Locate the cell with the specified text and output its [x, y] center coordinate. 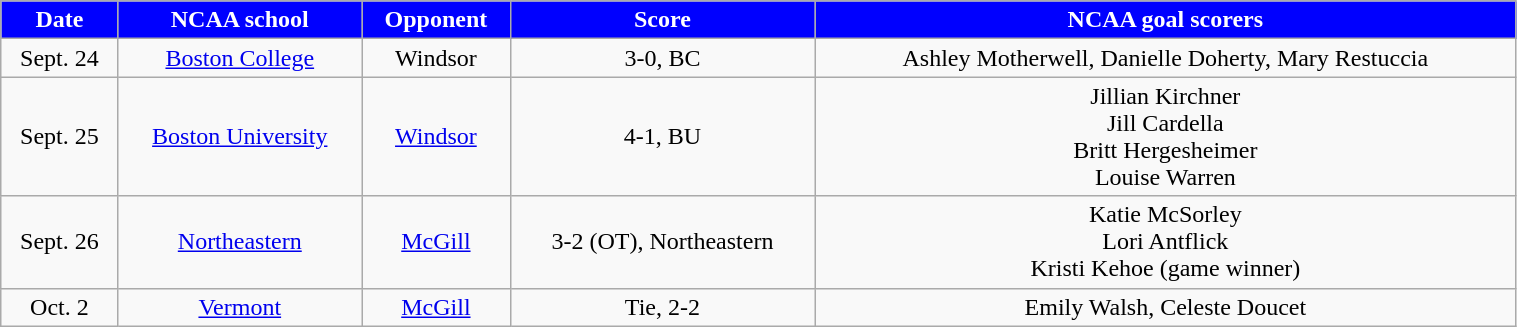
3-0, BC [662, 58]
Oct. 2 [60, 307]
Jillian KirchnerJill CardellaBritt HergesheimerLouise Warren [1166, 136]
NCAA school [240, 20]
Katie McSorleyLori AntflickKristi Kehoe (game winner) [1166, 242]
Sept. 25 [60, 136]
Northeastern [240, 242]
Opponent [436, 20]
Score [662, 20]
NCAA goal scorers [1166, 20]
Boston University [240, 136]
3-2 (OT), Northeastern [662, 242]
Vermont [240, 307]
Date [60, 20]
Emily Walsh, Celeste Doucet [1166, 307]
Tie, 2-2 [662, 307]
Sept. 26 [60, 242]
Boston College [240, 58]
Ashley Motherwell, Danielle Doherty, Mary Restuccia [1166, 58]
Sept. 24 [60, 58]
4-1, BU [662, 136]
